Search for the cell housing the specified text and yield its (X, Y) center coordinate. 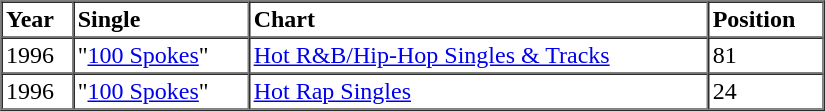
Hot R&B/Hip-Hop Singles & Tracks (478, 56)
81 (766, 56)
Position (766, 20)
Chart (478, 20)
Hot Rap Singles (478, 92)
Year (38, 20)
Single (161, 20)
24 (766, 92)
